Capture the cell that displays the provided text and extract its [x, y] central coordinate. 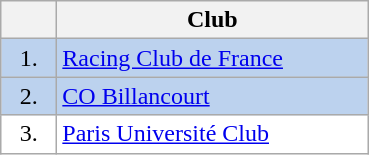
2. [29, 96]
CO Billancourt [212, 96]
Club [212, 20]
Racing Club de France [212, 58]
1. [29, 58]
Paris Université Club [212, 134]
3. [29, 134]
